Output the (X, Y) coordinate of the center of the cell containing the given text.  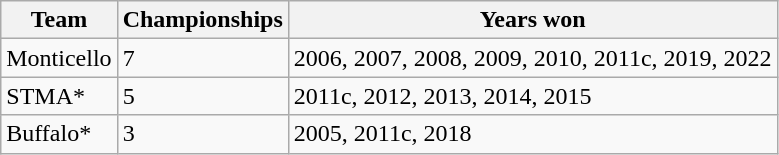
7 (202, 58)
Years won (532, 20)
3 (202, 134)
5 (202, 96)
2011c, 2012, 2013, 2014, 2015 (532, 96)
2005, 2011c, 2018 (532, 134)
Championships (202, 20)
Buffalo* (59, 134)
STMA* (59, 96)
2006, 2007, 2008, 2009, 2010, 2011c, 2019, 2022 (532, 58)
Team (59, 20)
Monticello (59, 58)
